Provide the (x, y) coordinate of the cell's center where the given text is located.  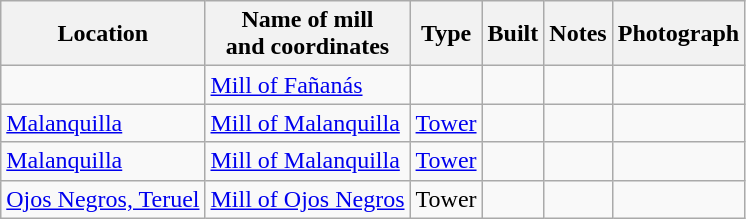
Built (513, 34)
Name of milland coordinates (308, 34)
Ojos Negros, Teruel (103, 199)
Mill of Fañanás (308, 85)
Photograph (678, 34)
Type (446, 34)
Mill of Ojos Negros (308, 199)
Notes (578, 34)
Location (103, 34)
